Determine the [X, Y] coordinate at the center of the cell enclosing the given text.  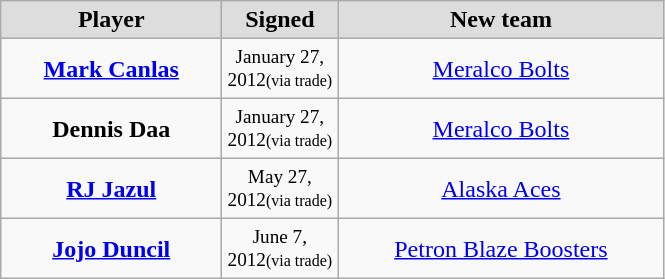
Jojo Duncil [112, 249]
RJ Jazul [112, 189]
May 27, 2012(via trade) [280, 189]
Dennis Daa [112, 129]
Player [112, 20]
Mark Canlas [112, 69]
Signed [280, 20]
June 7, 2012(via trade) [280, 249]
New team [501, 20]
Alaska Aces [501, 189]
Petron Blaze Boosters [501, 249]
